Return the (x, y) coordinate for the center point of the cell that contains the specified text.  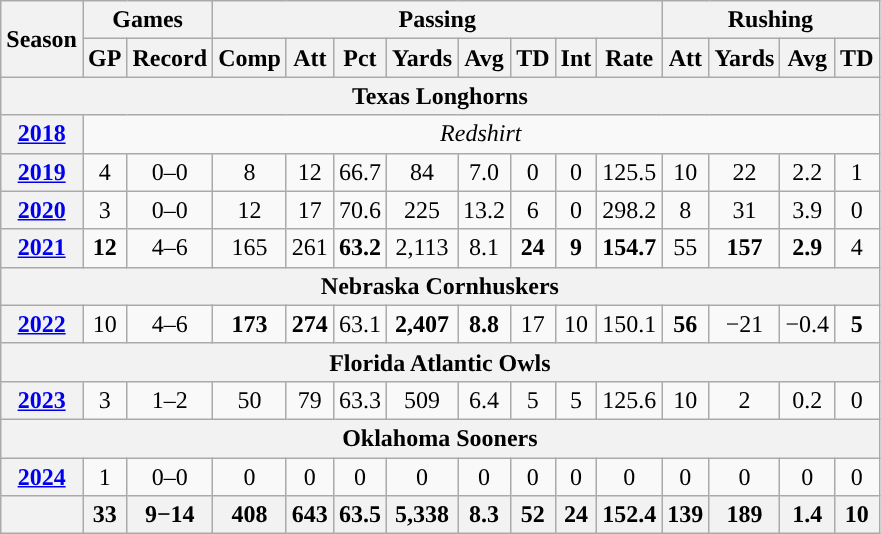
GP (104, 58)
84 (422, 172)
9 (576, 248)
2018 (42, 134)
165 (250, 248)
1.4 (808, 515)
5,338 (422, 515)
7.0 (484, 172)
2022 (42, 324)
50 (250, 400)
2020 (42, 210)
31 (744, 210)
0.2 (808, 400)
Oklahoma Sooners (440, 438)
150.1 (630, 324)
Florida Atlantic Owls (440, 362)
Rate (630, 58)
643 (310, 515)
Texas Longhorns (440, 96)
408 (250, 515)
Int (576, 58)
−21 (744, 324)
Nebraska Cornhuskers (440, 286)
66.7 (360, 172)
63.2 (360, 248)
2024 (42, 477)
−0.4 (808, 324)
8.8 (484, 324)
Rushing (770, 20)
63.3 (360, 400)
139 (686, 515)
225 (422, 210)
3.9 (808, 210)
154.7 (630, 248)
70.6 (360, 210)
2 (744, 400)
8.1 (484, 248)
9−14 (170, 515)
22 (744, 172)
2019 (42, 172)
Redshirt (480, 134)
173 (250, 324)
2,113 (422, 248)
33 (104, 515)
Games (147, 20)
298.2 (630, 210)
189 (744, 515)
Comp (250, 58)
2023 (42, 400)
125.6 (630, 400)
152.4 (630, 515)
52 (533, 515)
Season (42, 39)
Passing (438, 20)
2021 (42, 248)
2,407 (422, 324)
274 (310, 324)
1–2 (170, 400)
2.9 (808, 248)
55 (686, 248)
157 (744, 248)
63.1 (360, 324)
509 (422, 400)
79 (310, 400)
Record (170, 58)
13.2 (484, 210)
56 (686, 324)
63.5 (360, 515)
261 (310, 248)
6.4 (484, 400)
2.2 (808, 172)
6 (533, 210)
125.5 (630, 172)
Pct (360, 58)
8.3 (484, 515)
